Provide the (x, y) coordinate of the cell's center where the given text is located.  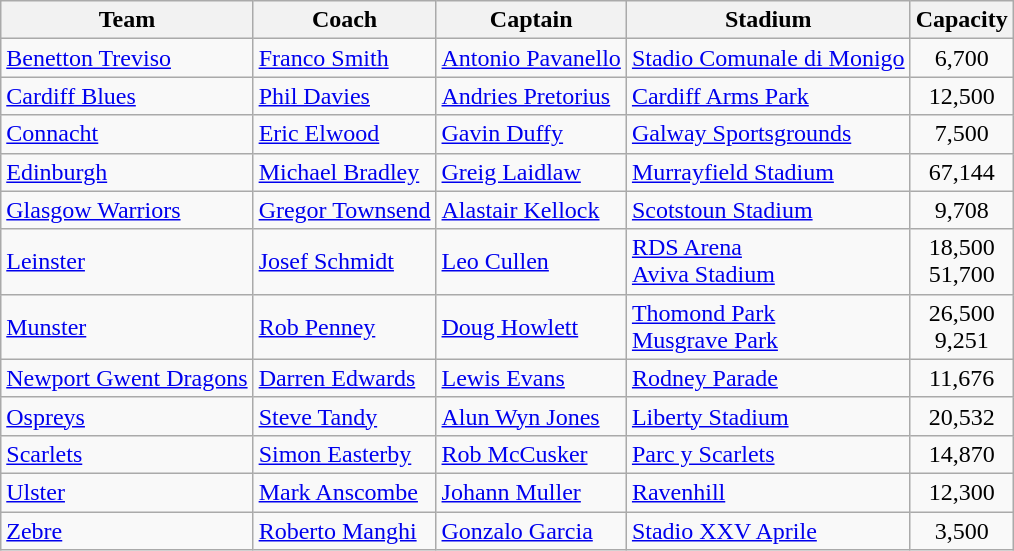
Leo Cullen (531, 262)
Simon Easterby (344, 454)
Stadio Comunale di Monigo (768, 58)
Franco Smith (344, 58)
Zebre (127, 531)
Phil Davies (344, 96)
Glasgow Warriors (127, 210)
12,500 (962, 96)
Murrayfield Stadium (768, 172)
Rob McCusker (531, 454)
Stadium (768, 20)
Ospreys (127, 416)
Steve Tandy (344, 416)
12,300 (962, 492)
Michael Bradley (344, 172)
RDS Arena Aviva Stadium (768, 262)
Cardiff Arms Park (768, 96)
Gregor Townsend (344, 210)
6,700 (962, 58)
Darren Edwards (344, 378)
Antonio Pavanello (531, 58)
Ravenhill (768, 492)
26,5009,251 (962, 326)
67,144 (962, 172)
Scotstoun Stadium (768, 210)
7,500 (962, 134)
Capacity (962, 20)
Cardiff Blues (127, 96)
11,676 (962, 378)
Rodney Parade (768, 378)
9,708 (962, 210)
18,500 51,700 (962, 262)
Thomond ParkMusgrave Park (768, 326)
Josef Schmidt (344, 262)
Coach (344, 20)
Andries Pretorius (531, 96)
Scarlets (127, 454)
14,870 (962, 454)
Alun Wyn Jones (531, 416)
Johann Muller (531, 492)
Eric Elwood (344, 134)
Captain (531, 20)
Lewis Evans (531, 378)
Mark Anscombe (344, 492)
Gavin Duffy (531, 134)
Liberty Stadium (768, 416)
Newport Gwent Dragons (127, 378)
Roberto Manghi (344, 531)
Munster (127, 326)
Alastair Kellock (531, 210)
Edinburgh (127, 172)
Benetton Treviso (127, 58)
Team (127, 20)
Parc y Scarlets (768, 454)
Connacht (127, 134)
20,532 (962, 416)
Doug Howlett (531, 326)
Stadio XXV Aprile (768, 531)
Greig Laidlaw (531, 172)
Gonzalo Garcia (531, 531)
Leinster (127, 262)
Galway Sportsgrounds (768, 134)
3,500 (962, 531)
Rob Penney (344, 326)
Ulster (127, 492)
